Search for the cell housing the specified text and yield its (X, Y) center coordinate. 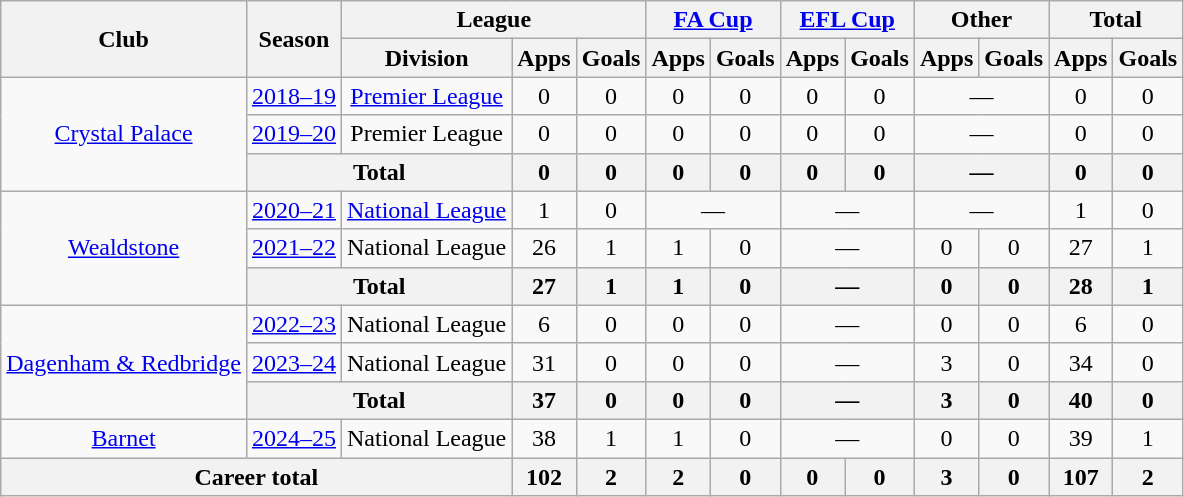
102 (544, 477)
2020–21 (294, 210)
37 (544, 400)
Division (426, 58)
31 (544, 362)
34 (1081, 362)
Crystal Palace (124, 134)
Other (981, 20)
League (493, 20)
2018–19 (294, 96)
2021–22 (294, 248)
26 (544, 248)
FA Cup (713, 20)
2023–24 (294, 362)
Dagenham & Redbridge (124, 362)
2024–25 (294, 438)
Season (294, 39)
Barnet (124, 438)
107 (1081, 477)
39 (1081, 438)
Career total (256, 477)
2022–23 (294, 324)
38 (544, 438)
2019–20 (294, 134)
Club (124, 39)
40 (1081, 400)
EFL Cup (847, 20)
Wealdstone (124, 248)
28 (1081, 286)
